Output the [X, Y] coordinate of the center of the cell containing the given text.  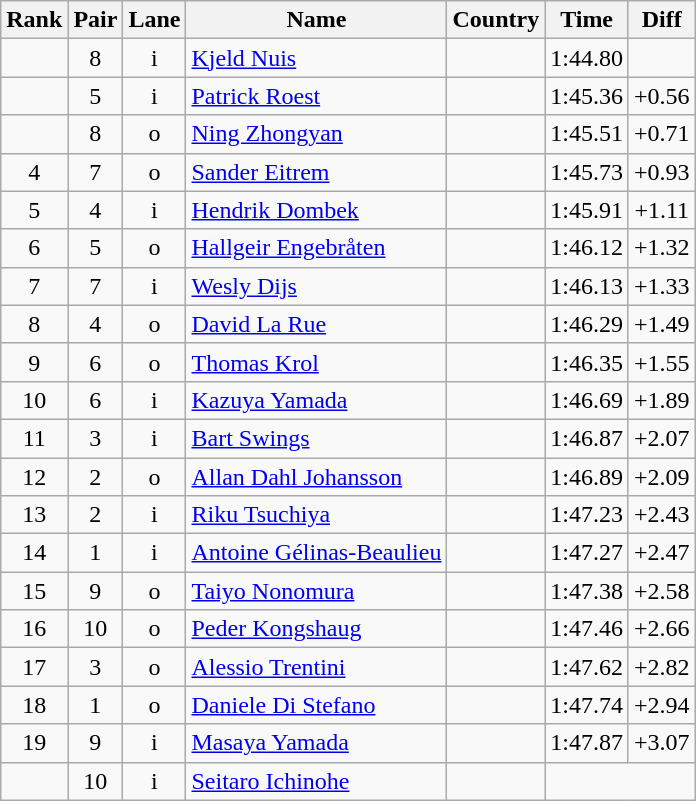
Riku Tsuchiya [316, 515]
1:47.87 [587, 743]
+0.71 [662, 134]
Daniele Di Stefano [316, 705]
Alessio Trentini [316, 667]
+2.94 [662, 705]
18 [34, 705]
16 [34, 629]
Peder Kongshaug [316, 629]
Hendrik Dombek [316, 210]
+3.07 [662, 743]
Hallgeir Engebråten [316, 248]
+0.93 [662, 172]
1:47.74 [587, 705]
Lane [154, 20]
Allan Dahl Johansson [316, 477]
+1.89 [662, 400]
+2.82 [662, 667]
Thomas Krol [316, 362]
1:47.27 [587, 553]
1:47.62 [587, 667]
Ning Zhongyan [316, 134]
17 [34, 667]
+1.33 [662, 286]
Taiyo Nonomura [316, 591]
Patrick Roest [316, 96]
+2.58 [662, 591]
1:45.91 [587, 210]
+1.11 [662, 210]
1:46.12 [587, 248]
+2.43 [662, 515]
1:45.51 [587, 134]
+2.07 [662, 438]
1:44.80 [587, 58]
12 [34, 477]
1:45.36 [587, 96]
+0.56 [662, 96]
Bart Swings [316, 438]
+1.49 [662, 324]
Country [496, 20]
Antoine Gélinas-Beaulieu [316, 553]
15 [34, 591]
+1.32 [662, 248]
David La Rue [316, 324]
Wesly Dijs [316, 286]
Diff [662, 20]
+2.66 [662, 629]
1:45.73 [587, 172]
1:47.46 [587, 629]
14 [34, 553]
Rank [34, 20]
1:47.23 [587, 515]
Name [316, 20]
Kjeld Nuis [316, 58]
+1.55 [662, 362]
1:47.38 [587, 591]
1:46.13 [587, 286]
+2.47 [662, 553]
13 [34, 515]
Kazuya Yamada [316, 400]
Masaya Yamada [316, 743]
1:46.69 [587, 400]
Sander Eitrem [316, 172]
1:46.35 [587, 362]
Time [587, 20]
19 [34, 743]
+2.09 [662, 477]
Pair [96, 20]
1:46.29 [587, 324]
1:46.87 [587, 438]
Seitaro Ichinohe [316, 781]
1:46.89 [587, 477]
11 [34, 438]
